Locate the cell with the specified text and output its [X, Y] center coordinate. 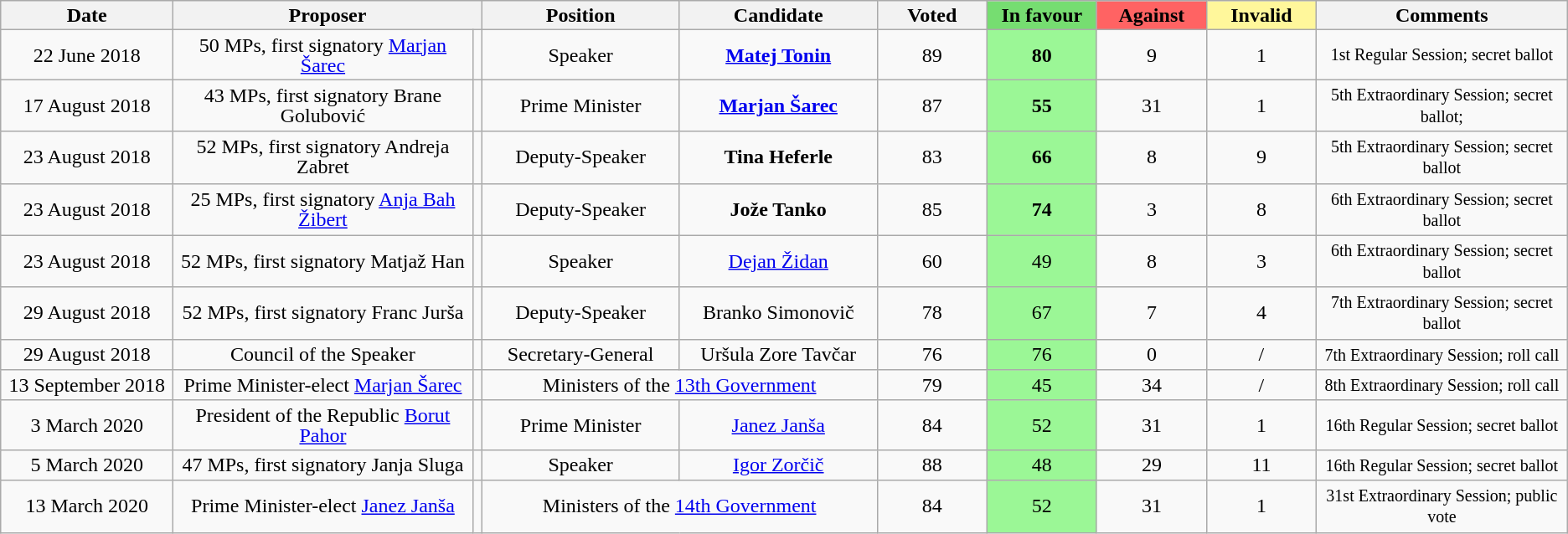
Matej Tonin [778, 55]
Position [580, 15]
Branko Simonovič [778, 313]
Ministers of the 14th Government [679, 506]
5 March 2020 [87, 465]
45 [1042, 385]
52 MPs, first signatory Franc Jurša [323, 313]
1st Regular Session; secret ballot [1442, 55]
Voted [931, 15]
55 [1042, 105]
25 MPs, first signatory Anja Bah Žibert [323, 209]
Proposer [328, 15]
3 March 2020 [87, 425]
66 [1042, 157]
85 [931, 209]
88 [931, 465]
34 [1151, 385]
Comments [1442, 15]
79 [931, 385]
Against [1151, 15]
83 [931, 157]
78 [931, 313]
In favour [1042, 15]
4 [1261, 313]
5th Extraordinary Session; secret ballot; [1442, 105]
11 [1261, 465]
43 MPs, first signatory Brane Golubović [323, 105]
67 [1042, 313]
Prime Minister-elect Marjan Šarec [323, 385]
22 June 2018 [87, 55]
49 [1042, 261]
89 [931, 55]
52 MPs, first signatory Matjaž Han [323, 261]
8th Extraordinary Session; roll call [1442, 385]
Uršula Zore Tavčar [778, 355]
Marjan Šarec [778, 105]
80 [1042, 55]
Igor Zorčič [778, 465]
Ministers of the 13th Government [679, 385]
Secretary-General [580, 355]
5th Extraordinary Session; secret ballot [1442, 157]
Date [87, 15]
Prime Minister-elect Janez Janša [323, 506]
0 [1151, 355]
13 March 2020 [87, 506]
87 [931, 105]
7th Extraordinary Session; secret ballot [1442, 313]
17 August 2018 [87, 105]
Invalid [1261, 15]
29 [1151, 465]
Candidate [778, 15]
7 [1151, 313]
31st Extraordinary Session; public vote [1442, 506]
48 [1042, 465]
13 September 2018 [87, 385]
7th Extraordinary Session; roll call [1442, 355]
Janez Janša [778, 425]
Council of the Speaker [323, 355]
47 MPs, first signatory Janja Sluga [323, 465]
Tina Heferle [778, 157]
Dejan Židan [778, 261]
52 MPs, first signatory Andreja Zabret [323, 157]
President of the Republic Borut Pahor [323, 425]
74 [1042, 209]
60 [931, 261]
Jože Tanko [778, 209]
50 MPs, first signatory Marjan Šarec [323, 55]
